Search for the cell housing the specified text and yield its [x, y] center coordinate. 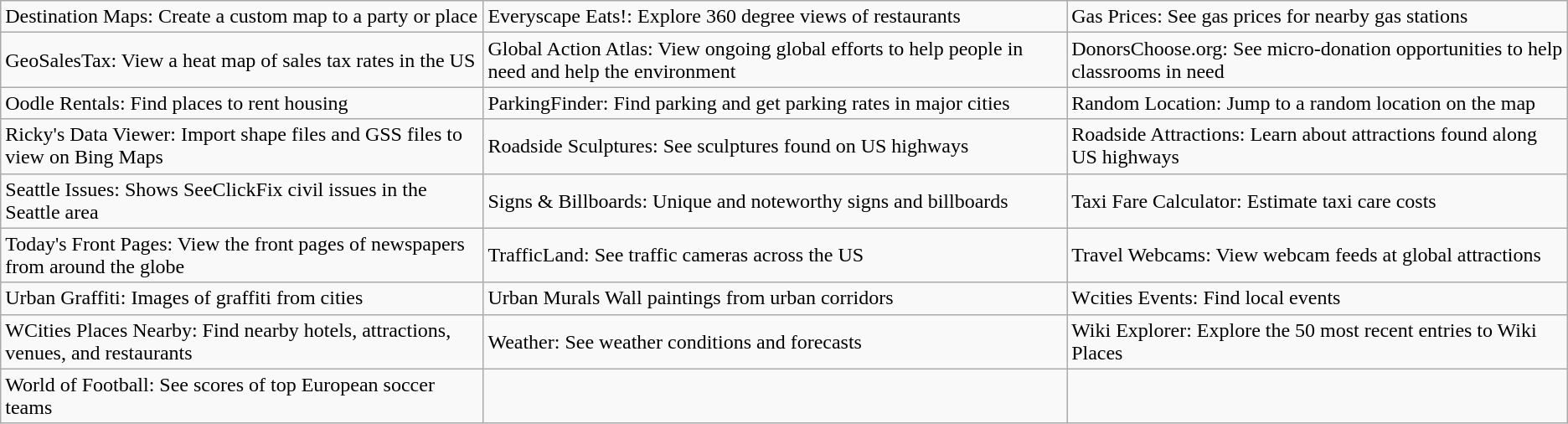
ParkingFinder: Find parking and get parking rates in major cities [776, 103]
World of Football: See scores of top European soccer teams [242, 396]
Gas Prices: See gas prices for nearby gas stations [1318, 17]
Urban Graffiti: Images of graffiti from cities [242, 298]
Roadside Sculptures: See sculptures found on US highways [776, 146]
Random Location: Jump to a random location on the map [1318, 103]
Ricky's Data Viewer: Import shape files and GSS files to view on Bing Maps [242, 146]
Wcities Events: Find local events [1318, 298]
Travel Webcams: View webcam feeds at global attractions [1318, 255]
Weather: See weather conditions and forecasts [776, 342]
DonorsChoose.org: See micro-donation opportunities to help classrooms in need [1318, 60]
Wiki Explorer: Explore the 50 most recent entries to Wiki Places [1318, 342]
GeoSalesTax: View a heat map of sales tax rates in the US [242, 60]
Taxi Fare Calculator: Estimate taxi care costs [1318, 201]
Seattle Issues: Shows SeeClickFix civil issues in the Seattle area [242, 201]
TrafficLand: See traffic cameras across the US [776, 255]
Global Action Atlas: View ongoing global efforts to help people in need and help the environment [776, 60]
Signs & Billboards: Unique and noteworthy signs and billboards [776, 201]
Today's Front Pages: View the front pages of newspapers from around the globe [242, 255]
Roadside Attractions: Learn about attractions found along US highways [1318, 146]
Everyscape Eats!: Explore 360 degree views of restaurants [776, 17]
Oodle Rentals: Find places to rent housing [242, 103]
WCities Places Nearby: Find nearby hotels, attractions, venues, and restaurants [242, 342]
Urban Murals Wall paintings from urban corridors [776, 298]
Destination Maps: Create a custom map to a party or place [242, 17]
